From the cell containing the given text, extract its center point as [x, y] coordinate. 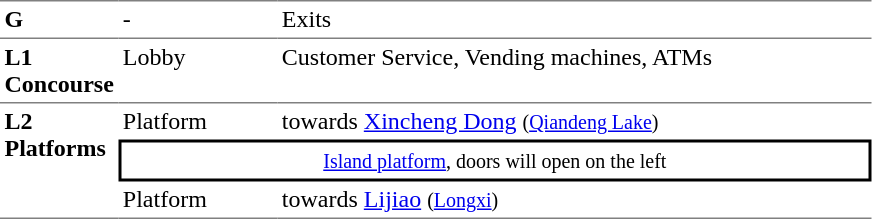
L1Concourse [59, 71]
Island platform, doors will open on the left [494, 161]
- [198, 19]
G [59, 19]
Lobby [198, 71]
Customer Service, Vending machines, ATMs [574, 71]
towards Xincheng Dong (Qiandeng Lake) [574, 122]
Exits [574, 19]
Platform [198, 122]
